Determine the [x, y] coordinate at the center of the cell enclosing the given text.  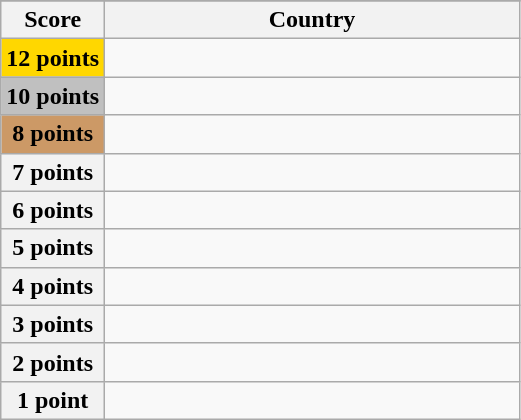
6 points [53, 210]
1 point [53, 400]
7 points [53, 172]
2 points [53, 362]
10 points [53, 96]
8 points [53, 134]
Score [53, 20]
4 points [53, 286]
5 points [53, 248]
Country [312, 20]
3 points [53, 324]
12 points [53, 58]
